Output the (X, Y) coordinate of the center of the cell containing the given text.  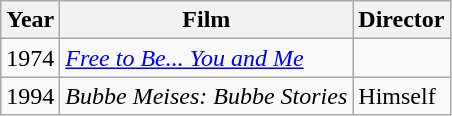
Himself (402, 96)
Film (206, 20)
1974 (30, 58)
Year (30, 20)
Free to Be... You and Me (206, 58)
Bubbe Meises: Bubbe Stories (206, 96)
1994 (30, 96)
Director (402, 20)
